Provide the [X, Y] coordinate of the cell's center where the given text is located.  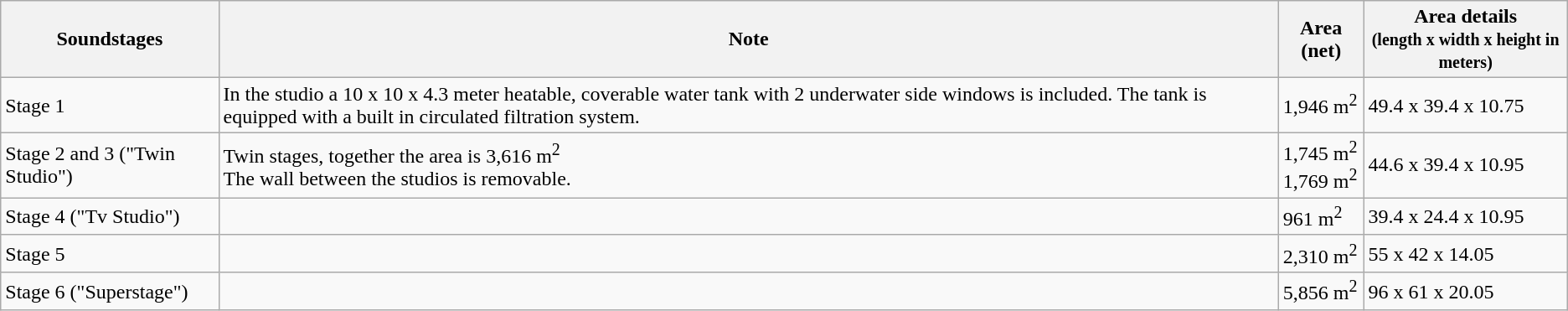
Area (net) [1321, 39]
Stage 4 ("Tv Studio") [110, 216]
Stage 6 ("Superstage") [110, 292]
5,856 m2 [1321, 292]
96 x 61 x 20.05 [1466, 292]
1,946 m2 [1321, 106]
Area details(length x width x height in meters) [1466, 39]
Soundstages [110, 39]
2,310 m2 [1321, 253]
44.6 x 39.4 x 10.95 [1466, 165]
49.4 x 39.4 x 10.75 [1466, 106]
Stage 1 [110, 106]
39.4 x 24.4 x 10.95 [1466, 216]
Stage 2 and 3 ("Twin Studio") [110, 165]
55 x 42 x 14.05 [1466, 253]
Stage 5 [110, 253]
Twin stages, together the area is 3,616 m2The wall between the studios is removable. [749, 165]
961 m2 [1321, 216]
1,745 m21,769 m2 [1321, 165]
Note [749, 39]
